Determine the (X, Y) coordinate at the center of the cell enclosing the given text.  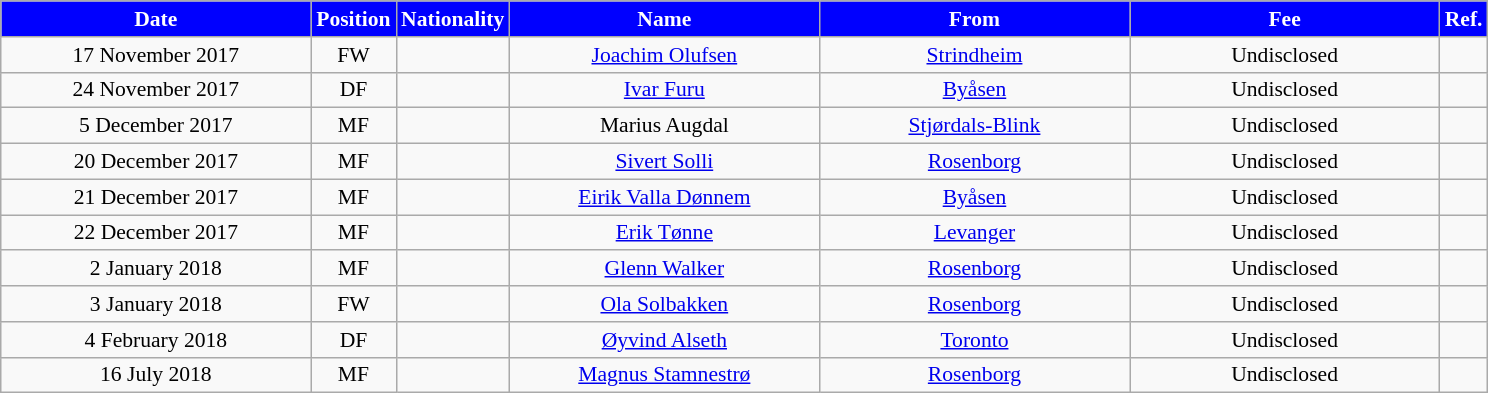
Erik Tønne (664, 233)
Fee (1285, 19)
16 July 2018 (156, 375)
Eirik Valla Dønnem (664, 197)
Toronto (974, 340)
Name (664, 19)
Marius Augdal (664, 126)
Joachim Olufsen (664, 55)
Position (354, 19)
22 December 2017 (156, 233)
4 February 2018 (156, 340)
Magnus Stamnestrø (664, 375)
5 December 2017 (156, 126)
Ivar Furu (664, 90)
17 November 2017 (156, 55)
Strindheim (974, 55)
Sivert Solli (664, 162)
21 December 2017 (156, 197)
Glenn Walker (664, 269)
Ref. (1464, 19)
Øyvind Alseth (664, 340)
20 December 2017 (156, 162)
Nationality (452, 19)
3 January 2018 (156, 304)
24 November 2017 (156, 90)
Date (156, 19)
Ola Solbakken (664, 304)
2 January 2018 (156, 269)
Levanger (974, 233)
From (974, 19)
Stjørdals-Blink (974, 126)
